Return the (X, Y) coordinate for the center point of the cell that contains the specified text.  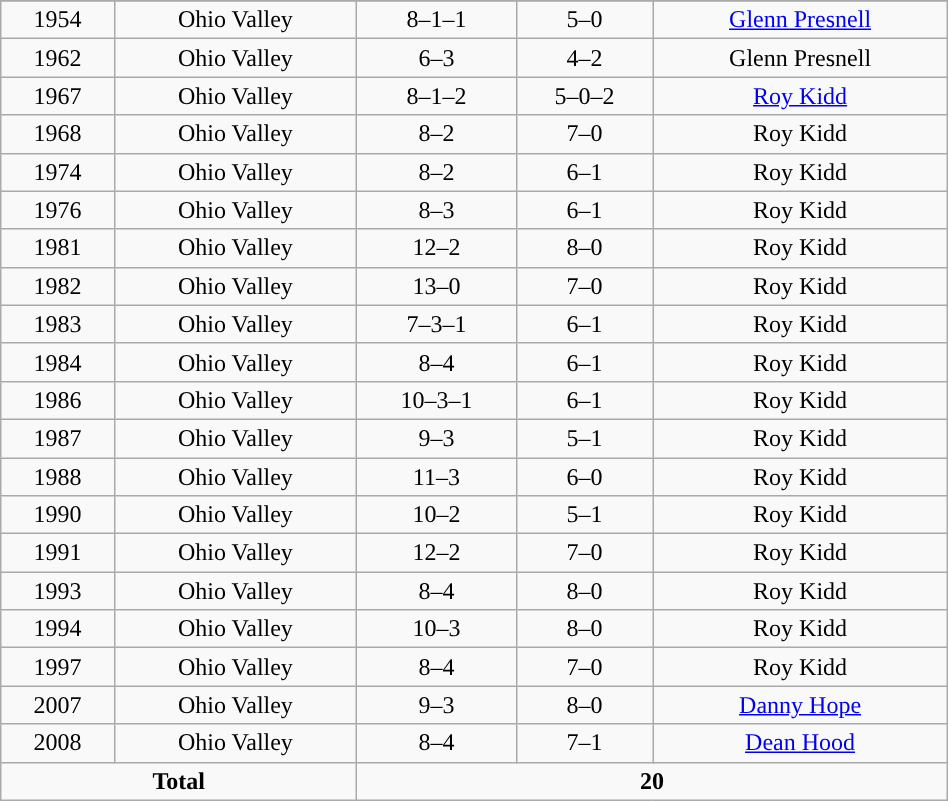
1984 (58, 362)
5–0 (584, 20)
8–3 (437, 210)
1986 (58, 400)
1968 (58, 134)
1982 (58, 286)
1994 (58, 629)
1990 (58, 515)
10–2 (437, 515)
6–3 (437, 58)
1974 (58, 172)
1997 (58, 667)
7–1 (584, 743)
Dean Hood (800, 743)
1962 (58, 58)
Total (179, 781)
1987 (58, 438)
13–0 (437, 286)
11–3 (437, 477)
1981 (58, 248)
1954 (58, 20)
6–0 (584, 477)
10–3–1 (437, 400)
8–1–1 (437, 20)
7–3–1 (437, 324)
5–0–2 (584, 96)
1983 (58, 324)
20 (652, 781)
1976 (58, 210)
4–2 (584, 58)
1993 (58, 591)
Danny Hope (800, 705)
2007 (58, 705)
1991 (58, 553)
2008 (58, 743)
8–1–2 (437, 96)
10–3 (437, 629)
1988 (58, 477)
1967 (58, 96)
